Return the (x, y) coordinate for the center point of the cell that contains the specified text.  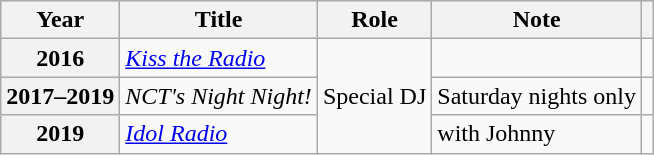
Role (374, 20)
Year (60, 20)
Title (219, 20)
with Johnny (537, 134)
NCT's Night Night! (219, 96)
2016 (60, 58)
Note (537, 20)
Idol Radio (219, 134)
Special DJ (374, 96)
2019 (60, 134)
2017–2019 (60, 96)
Kiss the Radio (219, 58)
Saturday nights only (537, 96)
